Extract the (X, Y) coordinate from the center of the cell holding the provided text.  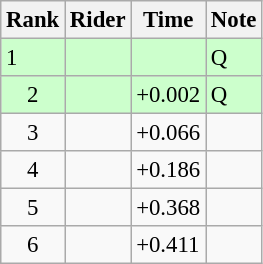
Time (168, 20)
4 (33, 170)
Note (234, 20)
+0.411 (168, 245)
2 (33, 95)
6 (33, 245)
+0.186 (168, 170)
3 (33, 133)
+0.066 (168, 133)
+0.002 (168, 95)
+0.368 (168, 208)
1 (33, 58)
5 (33, 208)
Rider (98, 20)
Rank (33, 20)
